From the cell containing the given text, extract its center point as (x, y) coordinate. 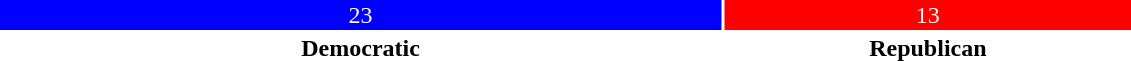
23 (360, 15)
13 (928, 15)
